Return (X, Y) of the center of cell containing provided text 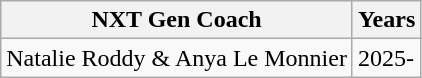
2025- (386, 58)
NXT Gen Coach (177, 20)
Years (386, 20)
Natalie Roddy & Anya Le Monnier (177, 58)
